Return the [X, Y] coordinate for the center point of the cell that contains the specified text.  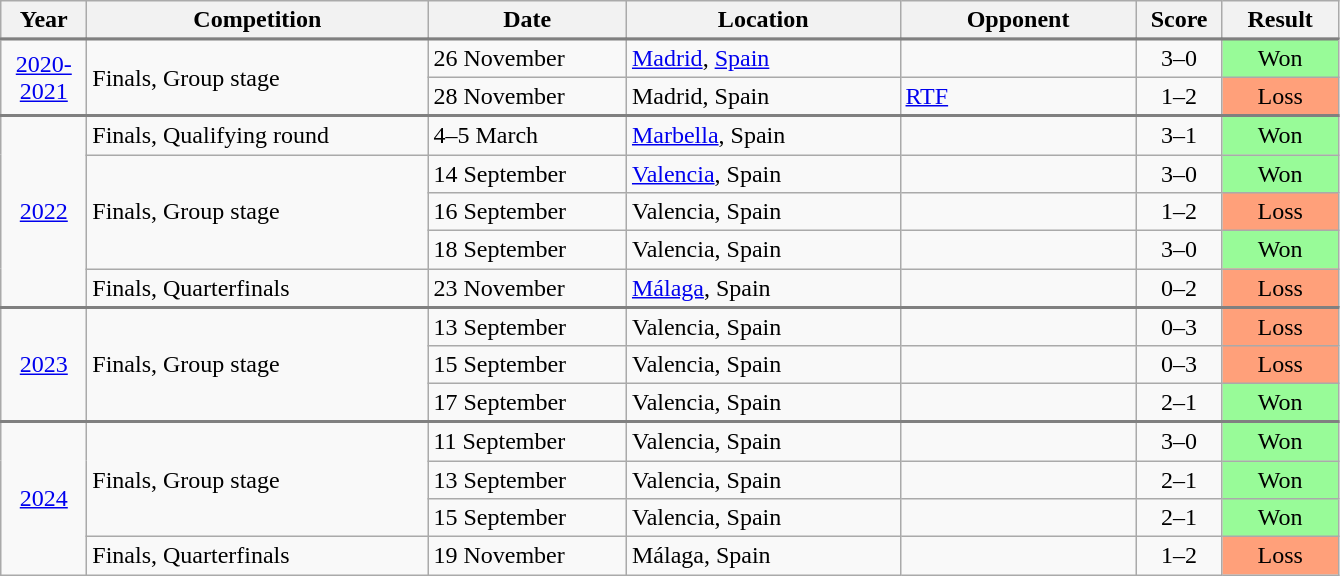
RTF [1018, 97]
Date [528, 20]
3–1 [1179, 136]
2022 [44, 212]
Opponent [1018, 20]
Location [763, 20]
0–2 [1179, 288]
Competition [258, 20]
2020-2021 [44, 78]
4–5 March [528, 136]
2024 [44, 498]
19 November [528, 556]
18 September [528, 250]
14 September [528, 173]
28 November [528, 97]
16 September [528, 212]
11 September [528, 442]
26 November [528, 58]
Result [1280, 20]
Score [1179, 20]
Finals, Qualifying round [258, 136]
17 September [528, 403]
2023 [44, 364]
Marbella, Spain [763, 136]
23 November [528, 288]
Year [44, 20]
